For the text-containing cell, return its midpoint in (X, Y) coordinate format. 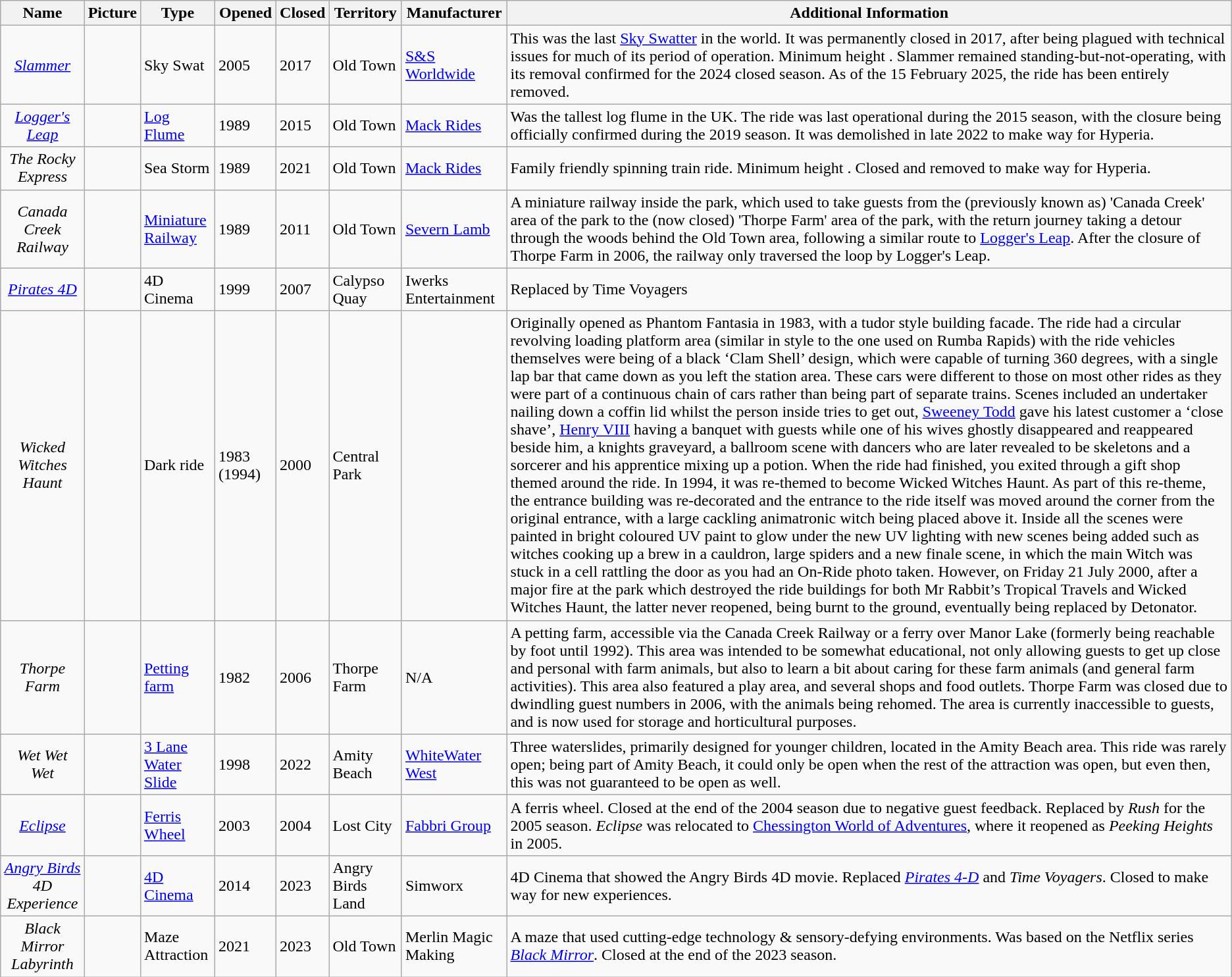
1998 (245, 764)
Angry Birds 4D Experience (42, 885)
Pirates 4D (42, 290)
Angry Birds Land (365, 885)
Petting farm (178, 677)
Opened (245, 13)
Merlin Magic Making (454, 946)
Wicked Witches Haunt (42, 465)
Black Mirror Labyrinth (42, 946)
Type (178, 13)
2003 (245, 825)
Iwerks Entertainment (454, 290)
4D Cinema that showed the Angry Birds 4D movie. Replaced Pirates 4-D and Time Voyagers. Closed to make way for new experiences. (869, 885)
Manufacturer (454, 13)
2011 (303, 229)
Territory (365, 13)
Eclipse (42, 825)
2000 (303, 465)
Log Flume (178, 125)
Replaced by Time Voyagers (869, 290)
3 Lane Water Slide (178, 764)
2022 (303, 764)
Dark ride (178, 465)
S&S Worldwide (454, 65)
Wet Wet Wet (42, 764)
The Rocky Express (42, 169)
Calypso Quay (365, 290)
Ferris Wheel (178, 825)
2004 (303, 825)
Amity Beach (365, 764)
Logger's Leap (42, 125)
Miniature Railway (178, 229)
2017 (303, 65)
Canada Creek Railway (42, 229)
2007 (303, 290)
Maze Attraction (178, 946)
Central Park (365, 465)
2006 (303, 677)
N/A (454, 677)
WhiteWater West (454, 764)
Lost City (365, 825)
Name (42, 13)
Sky Swat (178, 65)
Fabbri Group (454, 825)
1983 (1994) (245, 465)
Severn Lamb (454, 229)
Family friendly spinning train ride. Minimum height . Closed and removed to make way for Hyperia. (869, 169)
1999 (245, 290)
Slammer (42, 65)
Additional Information (869, 13)
2014 (245, 885)
Sea Storm (178, 169)
2015 (303, 125)
Closed (303, 13)
2005 (245, 65)
1982 (245, 677)
Picture (112, 13)
Simworx (454, 885)
